Locate the cell with the specified text and output its [x, y] center coordinate. 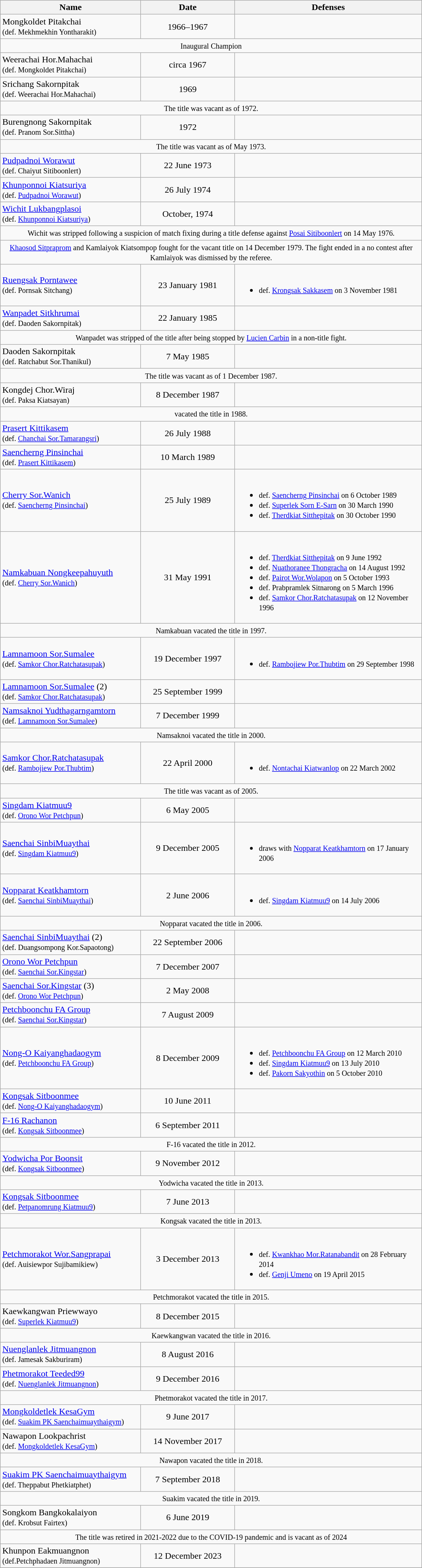
Wanpadet was stripped of the title after being stopped by Lucien Carbin in a non-title fight. [211, 337]
8 December 2015 [187, 1316]
Lamnamoon Sor.Sumalee (def. Samkor Chor.Ratchatasupak) [71, 659]
Petchmorakot vacated the title in 2015. [211, 1297]
22 January 1985 [187, 318]
The title was vacant as of 1 December 1987. [211, 376]
def. Krongsak Sakkasem on 3 November 1981 [328, 285]
10 March 1989 [187, 457]
7 May 1985 [187, 356]
Petchmorakot Wor.Sangprapai (def. Auisiewpor Sujibamikiew) [71, 1259]
1966–1967 [187, 27]
Phetmorakot Teeded99 (def. Nuenglanlek Jitmuangnon) [71, 1379]
F-16 vacated the title in 2012. [211, 1144]
31 May 1991 [187, 577]
Date [187, 7]
The title was retired in 2021-2022 due to the COVID-19 pandemic and is vacant as of 2024 [211, 1536]
Kongsak vacated the title in 2013. [211, 1221]
Name [71, 7]
7 August 2009 [187, 1015]
1972 [187, 127]
Lamnamoon Sor.Sumalee (2) (def. Samkor Chor.Ratchatasupak) [71, 691]
Saenchai Sor.Kingstar (3)(def. Orono Wor Petchpun) [71, 990]
Namkabuan vacated the title in 1997. [211, 630]
The title was vacant as of 1972. [211, 108]
3 December 2013 [187, 1259]
23 January 1981 [187, 285]
Weerachai Hor.Mahachai (def. Mongkoldet Pitakchai) [71, 65]
Kaewkangwan Priewwayo (def. Superlek Kiatmuu9) [71, 1316]
Saenchai SinbiMuaythai (def. Singdam Kiatmuu9) [71, 848]
8 December 2009 [187, 1058]
Wichit Lukbangplasoi (def. Khunponnoi Kiatsuriya) [71, 214]
10 June 2011 [187, 1101]
def. Kwankhao Mor.Ratanabandit on 28 February 2014def. Genji Umeno on 19 April 2015 [328, 1259]
Inaugural Champion [211, 46]
Kaewkangwan vacated the title in 2016. [211, 1335]
6 May 2005 [187, 810]
7 December 2007 [187, 967]
Daoden Sakornpitak (def. Ratchabut Sor.Thanikul) [71, 356]
Kongdej Chor.Wiraj (def. Paksa Kiatsayan) [71, 395]
7 June 2013 [187, 1202]
Saencherng Pinsinchai (def. Prasert Kittikasem) [71, 457]
14 November 2017 [187, 1441]
Singdam Kiatmuu9 (def. Orono Wor Petchpun) [71, 810]
Burengnong Sakornpitak (def. Pranom Sor.Sittha) [71, 127]
Mongkoldet Pitakchai (def. Mekhmekhin Yontharakit) [71, 27]
Nopparat Keatkhamtorn (def. Saenchai SinbiMuaythai) [71, 895]
1969 [187, 89]
Nawapon Lookpachrist(def. Mongkoldetlek KesaGym) [71, 1441]
Yodwicha vacated the title in 2013. [211, 1182]
October, 1974 [187, 214]
def. Saencherng Pinsinchai on 6 October 1989def. Superlek Sorn E-Sarn on 30 March 1990def. Therdkiat Sitthepitak on 30 October 1990 [328, 500]
Ruengsak Porntawee (def. Pornsak Sitchang) [71, 285]
Songkom Bangkokalaiyon(def. Krobsut Fairtex) [71, 1518]
Mongkoldetlek KesaGym (def. Suakim PK Saenchaimuaythaigym) [71, 1417]
Yodwicha Por Boonsit (def. Kongsak Sitboonmee) [71, 1163]
def. Nontachai Kiatwanlop on 22 March 2002 [328, 763]
Petchboonchu FA Group (def. Saenchai Sor.Kingstar) [71, 1015]
Wichit was stripped following a suspicion of match fixing during a title defense against Posai Sitiboonlert on 14 May 1976. [211, 233]
Samkor Chor.Ratchatasupak (def. Rambojiew Por.Thubtim) [71, 763]
Namsaknoi vacated the title in 2000. [211, 735]
2 June 2006 [187, 895]
Prasert Kittikasem (def. Chanchai Sor.Tamarangsri) [71, 433]
Srichang Sakornpitak (def. Weerachai Hor.Mahachai) [71, 89]
22 April 2000 [187, 763]
Namkabuan Nongkeepahuyuth (def. Cherry Sor.Wanich) [71, 577]
9 November 2012 [187, 1163]
25 July 1989 [187, 500]
7 September 2018 [187, 1479]
Pudpadnoi Worawut (def. Chaiyut Sitiboonlert) [71, 166]
Wanpadet Sitkhrumai (def. Daoden Sakornpitak) [71, 318]
19 December 1997 [187, 659]
12 December 2023 [187, 1556]
Orono Wor Petchpun (def. Saenchai Sor.Kingstar) [71, 967]
26 July 1974 [187, 189]
8 August 2016 [187, 1354]
draws with Nopparat Keatkhamtorn on 17 January 2006 [328, 848]
22 June 1973 [187, 166]
Phetmorakot vacated the title in 2017. [211, 1398]
The title was vacant as of 2005. [211, 791]
Nawapon vacated the title in 2018. [211, 1460]
Nopparat vacated the title in 2006. [211, 923]
Suakim vacated the title in 2019. [211, 1498]
25 September 1999 [187, 691]
The title was vacant as of May 1973. [211, 146]
F-16 Rachanon (def. Kongsak Sitboonmee) [71, 1125]
9 December 2005 [187, 848]
6 June 2019 [187, 1518]
def. Singdam Kiatmuu9 on 14 July 2006 [328, 895]
2 May 2008 [187, 990]
Kongsak Sitboonmee (def. Nong-O Kaiyanghadaogym) [71, 1101]
Khunponnoi Kiatsuriya (def. Pudpadnoi Worawut) [71, 189]
Khunpon Eakmuangnon(def.Petchphadaen Jitmuangnon) [71, 1556]
Defenses [328, 7]
def. Petchboonchu FA Group on 12 March 2010def. Singdam Kiatmuu9 on 13 July 2010def. Pakorn Sakyothin on 5 October 2010 [328, 1058]
26 July 1988 [187, 433]
6 September 2011 [187, 1125]
Kongsak Sitboonmee (def. Petpanomrung Kiatmuu9) [71, 1202]
7 December 1999 [187, 716]
9 June 2017 [187, 1417]
Nong-O Kaiyanghadaogym (def. Petchboonchu FA Group) [71, 1058]
22 September 2006 [187, 942]
Nuenglanlek Jitmuangnon (def. Jamesak Sakburiram) [71, 1354]
Suakim PK Saenchaimuaythaigym(def. Theppabut Phetkiatphet) [71, 1479]
def. Rambojiew Por.Thubtim on 29 September 1998 [328, 659]
Cherry Sor.Wanich (def. Saencherng Pinsinchai) [71, 500]
9 December 2016 [187, 1379]
8 December 1987 [187, 395]
vacated the title in 1988. [211, 414]
circa 1967 [187, 65]
Saenchai SinbiMuaythai (2)(def. Duangsompong Kor.Sapaotong) [71, 942]
Namsaknoi Yudthagarngamtorn (def. Lamnamoon Sor.Sumalee) [71, 716]
